Detect which cell encompasses the target text, then output its [X, Y] center coordinate. 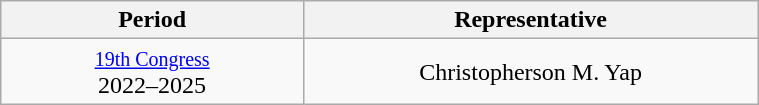
Period [152, 20]
Representative [530, 20]
Christopherson M. Yap [530, 72]
19th Congress2022–2025 [152, 72]
